Provide the [x, y] coordinate of the cell's center where the given text is located.  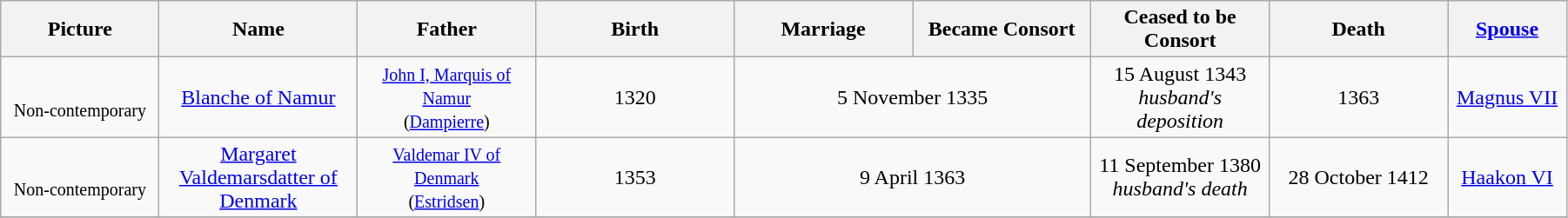
Picture [80, 30]
Birth [635, 30]
28 October 1412 [1359, 177]
5 November 1335 [913, 97]
1320 [635, 97]
15 August 1343husband's deposition [1180, 97]
1353 [635, 177]
Marriage [823, 30]
Blanche of Namur [258, 97]
1363 [1359, 97]
John I, Marquis of Namur(Dampierre) [447, 97]
Valdemar IV of Denmark(Estridsen) [447, 177]
Spouse [1507, 30]
9 April 1363 [913, 177]
Magnus VII [1507, 97]
Name [258, 30]
Became Consort [1002, 30]
Margaret Valdemarsdatter of Denmark [258, 177]
Ceased to be Consort [1180, 30]
Father [447, 30]
Haakon VI [1507, 177]
Death [1359, 30]
11 September 1380husband's death [1180, 177]
